Determine the [x, y] coordinate at the center of the cell enclosing the given text.  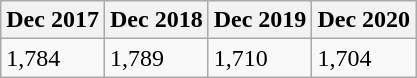
1,704 [364, 58]
Dec 2019 [260, 20]
Dec 2017 [53, 20]
Dec 2020 [364, 20]
Dec 2018 [156, 20]
1,789 [156, 58]
1,710 [260, 58]
1,784 [53, 58]
